Search for the cell housing the specified text and yield its [x, y] center coordinate. 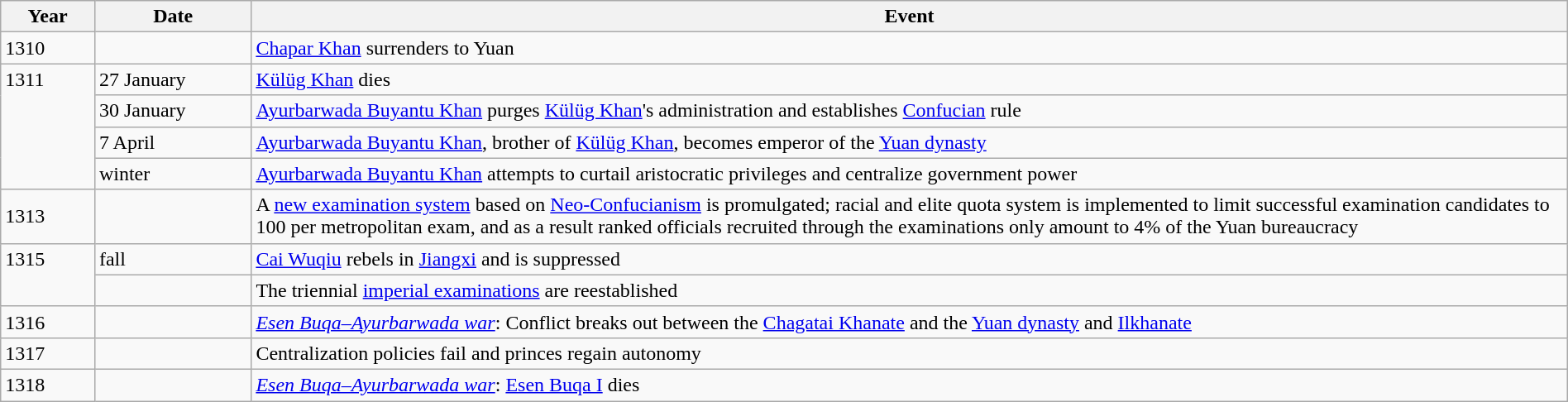
Cai Wuqiu rebels in Jiangxi and is suppressed [910, 259]
7 April [172, 142]
Ayurbarwada Buyantu Khan, brother of Külüg Khan, becomes emperor of the Yuan dynasty [910, 142]
Year [48, 17]
1311 [48, 127]
Ayurbarwada Buyantu Khan purges Külüg Khan's administration and establishes Confucian rule [910, 111]
Centralization policies fail and princes regain autonomy [910, 353]
30 January [172, 111]
1318 [48, 385]
1316 [48, 322]
1315 [48, 275]
The triennial imperial examinations are reestablished [910, 290]
27 January [172, 79]
Esen Buqa–Ayurbarwada war: Conflict breaks out between the Chagatai Khanate and the Yuan dynasty and Ilkhanate [910, 322]
fall [172, 259]
Event [910, 17]
Ayurbarwada Buyantu Khan attempts to curtail aristocratic privileges and centralize government power [910, 174]
Esen Buqa–Ayurbarwada war: Esen Buqa I dies [910, 385]
1313 [48, 217]
Külüg Khan dies [910, 79]
1317 [48, 353]
1310 [48, 48]
winter [172, 174]
Chapar Khan surrenders to Yuan [910, 48]
Date [172, 17]
